Scan for the cell matching the given text and deliver its (x, y) coordinate at center. 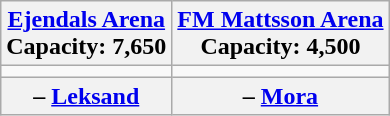
– Leksand (86, 96)
Ejendals ArenaCapacity: 7,650 (86, 34)
– Mora (280, 96)
FM Mattsson ArenaCapacity: 4,500 (280, 34)
